Capture the cell that displays the provided text and extract its [X, Y] central coordinate. 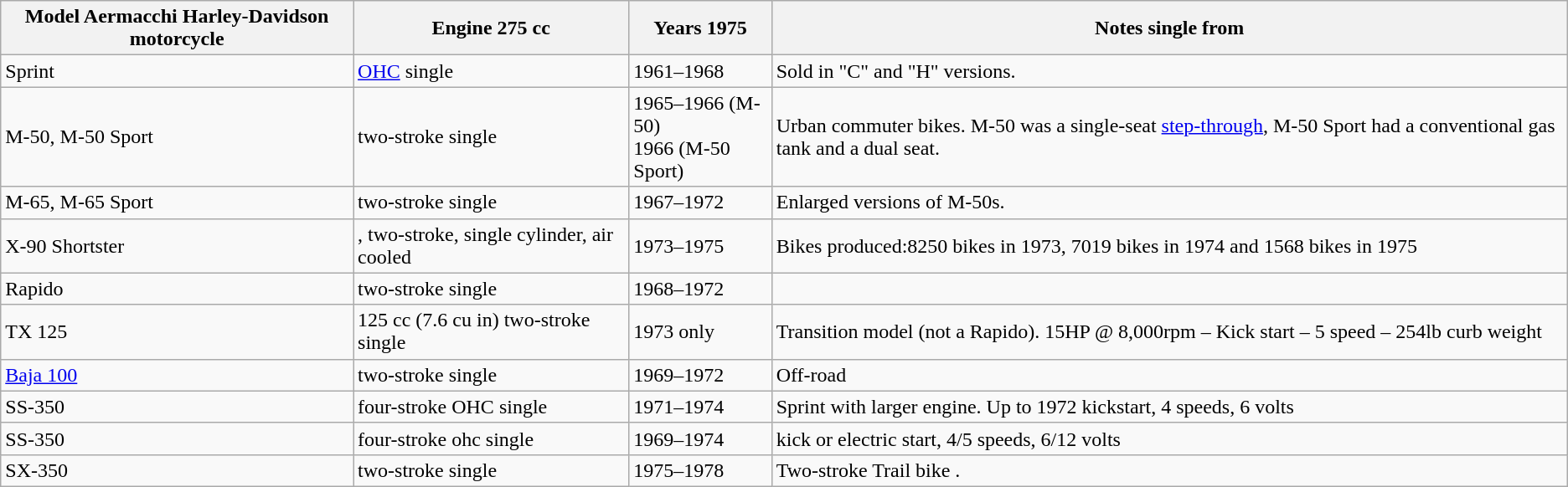
Sprint [178, 71]
1975–1978 [700, 470]
Model Aermacchi Harley-Davidson motorcycle [178, 28]
Transition model (not a Rapido). 15HP @ 8,000rpm – Kick start – 5 speed – 254lb curb weight [1169, 331]
X-90 Shortster [178, 246]
Rapido [178, 289]
four-stroke ohc single [491, 438]
Engine 275 cc [491, 28]
Two-stroke Trail bike . [1169, 470]
Sold in "C" and "H" versions. [1169, 71]
1961–1968 [700, 71]
125 cc (7.6 cu in) two-stroke single [491, 331]
, two-stroke, single cylinder, air cooled [491, 246]
kick or electric start, 4/5 speeds, 6/12 volts [1169, 438]
Notes single from [1169, 28]
M-50, M-50 Sport [178, 137]
Bikes produced:8250 bikes in 1973, 7019 bikes in 1974 and 1568 bikes in 1975 [1169, 246]
1969–1972 [700, 375]
1965–1966 (M-50)1966 (M-50 Sport) [700, 137]
1967–1972 [700, 202]
Enlarged versions of M-50s. [1169, 202]
four-stroke OHC single [491, 407]
1971–1974 [700, 407]
1973 only [700, 331]
Baja 100 [178, 375]
Sprint with larger engine. Up to 1972 kickstart, 4 speeds, 6 volts [1169, 407]
TX 125 [178, 331]
Off-road [1169, 375]
1973–1975 [700, 246]
M-65, M-65 Sport [178, 202]
Urban commuter bikes. M-50 was a single-seat step-through, M-50 Sport had a conventional gas tank and a dual seat. [1169, 137]
Years 1975 [700, 28]
1968–1972 [700, 289]
OHC single [491, 71]
SX-350 [178, 470]
1969–1974 [700, 438]
